Determine the (x, y) coordinate at the center of the cell enclosing the given text.  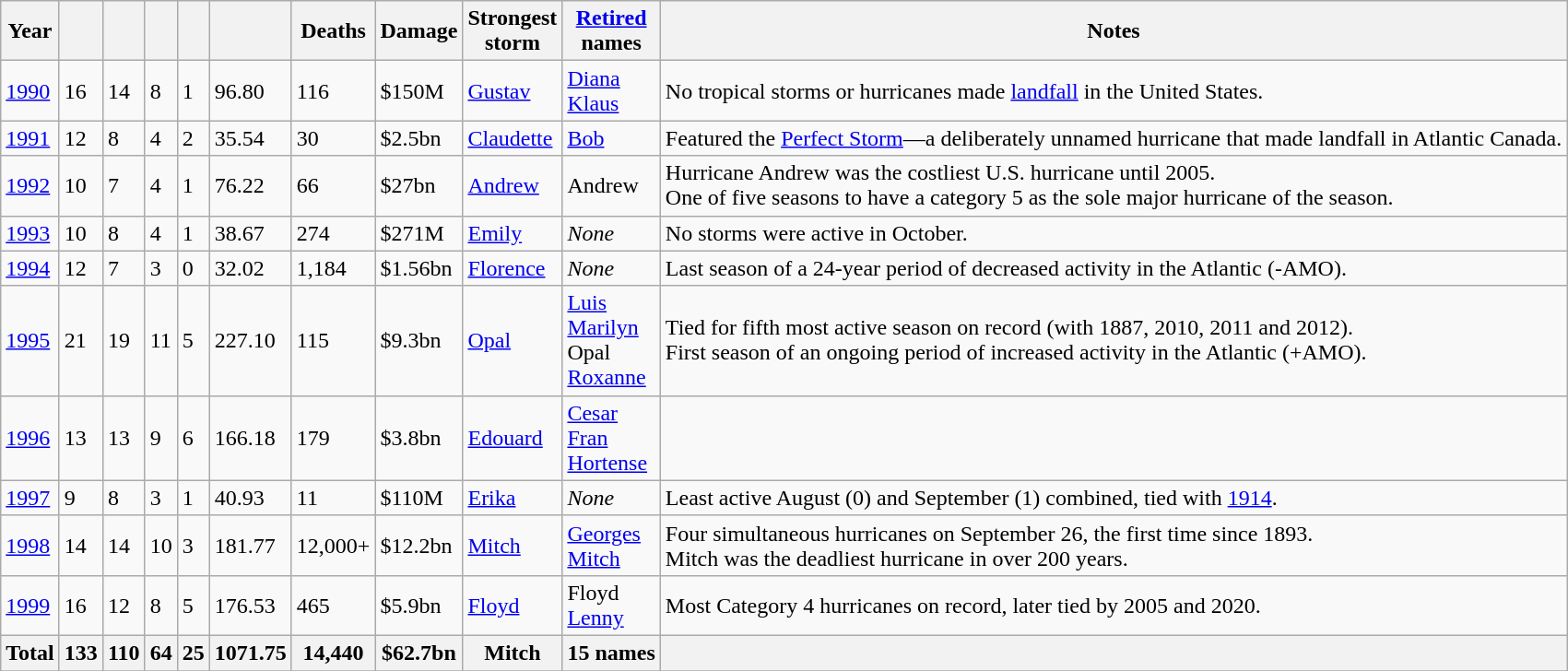
$150M (419, 90)
115 (334, 341)
96.80 (251, 90)
Damage (419, 31)
Diana Klaus (611, 90)
$27bn (419, 186)
1997 (30, 498)
Claudette (513, 138)
38.67 (251, 233)
30 (334, 138)
1990 (30, 90)
35.54 (251, 138)
12,000+ (334, 546)
Deaths (334, 31)
Floyd Lenny (611, 605)
Year (30, 31)
0 (194, 268)
64 (160, 653)
1071.75 (251, 653)
Least active August (0) and September (1) combined, tied with 1914. (1114, 498)
76.22 (251, 186)
Notes (1114, 31)
$2.5bn (419, 138)
6 (194, 438)
465 (334, 605)
227.10 (251, 341)
116 (334, 90)
$5.9bn (419, 605)
Gustav (513, 90)
181.77 (251, 546)
2 (194, 138)
Last season of a 24-year period of decreased activity in the Atlantic (-AMO). (1114, 268)
1999 (30, 605)
Erika (513, 498)
1991 (30, 138)
166.18 (251, 438)
Cesar Fran Hortense (611, 438)
Florence (513, 268)
$12.2bn (419, 546)
1995 (30, 341)
$9.3bn (419, 341)
1998 (30, 546)
$271M (419, 233)
32.02 (251, 268)
1,184 (334, 268)
274 (334, 233)
176.53 (251, 605)
179 (334, 438)
Total (30, 653)
No tropical storms or hurricanes made landfall in the United States. (1114, 90)
$110M (419, 498)
Hurricane Andrew was the costliest U.S. hurricane until 2005.One of five seasons to have a category 5 as the sole major hurricane of the season. (1114, 186)
Strongeststorm (513, 31)
25 (194, 653)
110 (124, 653)
19 (124, 341)
Emily (513, 233)
21 (81, 341)
Featured the Perfect Storm—a deliberately unnamed hurricane that made landfall in Atlantic Canada. (1114, 138)
66 (334, 186)
$1.56bn (419, 268)
Bob (611, 138)
Four simultaneous hurricanes on September 26, the first time since 1893.Mitch was the deadliest hurricane in over 200 years. (1114, 546)
1996 (30, 438)
Georges Mitch (611, 546)
Edouard (513, 438)
Floyd (513, 605)
Retirednames (611, 31)
1994 (30, 268)
1993 (30, 233)
1992 (30, 186)
Most Category 4 hurricanes on record, later tied by 2005 and 2020. (1114, 605)
133 (81, 653)
$62.7bn (419, 653)
Opal (513, 341)
14,440 (334, 653)
$3.8bn (419, 438)
15 names (611, 653)
40.93 (251, 498)
No storms were active in October. (1114, 233)
Luis Marilyn Opal Roxanne (611, 341)
